Capture the cell that displays the provided text and extract its (x, y) central coordinate. 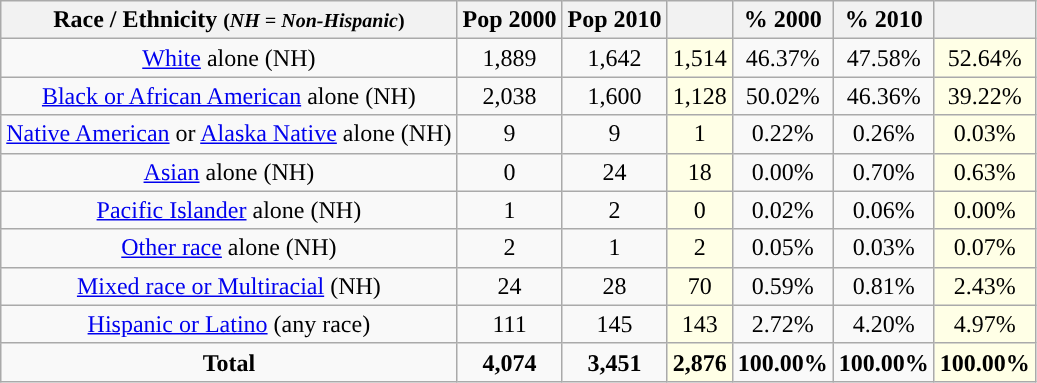
4.20% (884, 324)
Pacific Islander alone (NH) (229, 210)
Other race alone (NH) (229, 248)
Asian alone (NH) (229, 172)
0.07% (984, 248)
143 (700, 324)
28 (614, 286)
Total (229, 362)
1,642 (614, 58)
0.22% (782, 134)
0.63% (984, 172)
1,889 (510, 58)
46.37% (782, 58)
0.02% (782, 210)
2.72% (782, 324)
3,451 (614, 362)
52.64% (984, 58)
0.26% (884, 134)
4,074 (510, 362)
18 (700, 172)
4.97% (984, 324)
2,876 (700, 362)
47.58% (884, 58)
Mixed race or Multiracial (NH) (229, 286)
1,128 (700, 96)
0.70% (884, 172)
White alone (NH) (229, 58)
39.22% (984, 96)
Race / Ethnicity (NH = Non-Hispanic) (229, 20)
Hispanic or Latino (any race) (229, 324)
46.36% (884, 96)
0.05% (782, 248)
145 (614, 324)
Black or African American alone (NH) (229, 96)
70 (700, 286)
0.06% (884, 210)
Native American or Alaska Native alone (NH) (229, 134)
0.59% (782, 286)
Pop 2000 (510, 20)
111 (510, 324)
% 2010 (884, 20)
1,600 (614, 96)
2.43% (984, 286)
1,514 (700, 58)
50.02% (782, 96)
0.81% (884, 286)
Pop 2010 (614, 20)
% 2000 (782, 20)
2,038 (510, 96)
